Determine the [X, Y] coordinate at the center of the cell enclosing the given text.  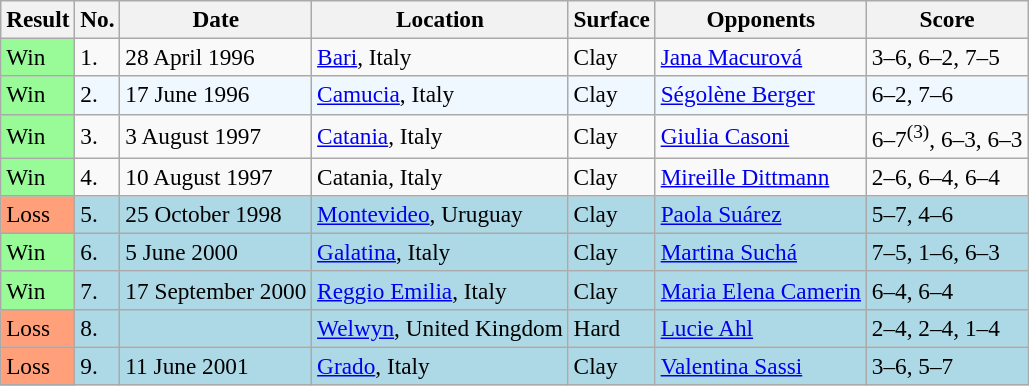
2–4, 2–4, 1–4 [946, 328]
5 June 2000 [216, 252]
17 September 2000 [216, 290]
6. [98, 252]
6–7(3), 6–3, 6–3 [946, 136]
28 April 1996 [216, 57]
7. [98, 290]
5. [98, 214]
Opponents [760, 19]
Valentina Sassi [760, 366]
5–7, 4–6 [946, 214]
9. [98, 366]
4. [98, 177]
Grado, Italy [440, 366]
Score [946, 19]
11 June 2001 [216, 366]
Date [216, 19]
3 August 1997 [216, 136]
10 August 1997 [216, 177]
6–4, 6–4 [946, 290]
Lucie Ahl [760, 328]
Ségolène Berger [760, 95]
3–6, 6–2, 7–5 [946, 57]
Galatina, Italy [440, 252]
25 October 1998 [216, 214]
2–6, 6–4, 6–4 [946, 177]
Mireille Dittmann [760, 177]
Location [440, 19]
6–2, 7–6 [946, 95]
3. [98, 136]
Camucia, Italy [440, 95]
1. [98, 57]
Montevideo, Uruguay [440, 214]
Hard [612, 328]
Jana Macurová [760, 57]
No. [98, 19]
Welwyn, United Kingdom [440, 328]
Bari, Italy [440, 57]
Surface [612, 19]
8. [98, 328]
3–6, 5–7 [946, 366]
Maria Elena Camerin [760, 290]
Reggio Emilia, Italy [440, 290]
Paola Suárez [760, 214]
17 June 1996 [216, 95]
2. [98, 95]
Result [38, 19]
Giulia Casoni [760, 136]
7–5, 1–6, 6–3 [946, 252]
Martina Suchá [760, 252]
